Search for the cell housing the specified text and yield its [x, y] center coordinate. 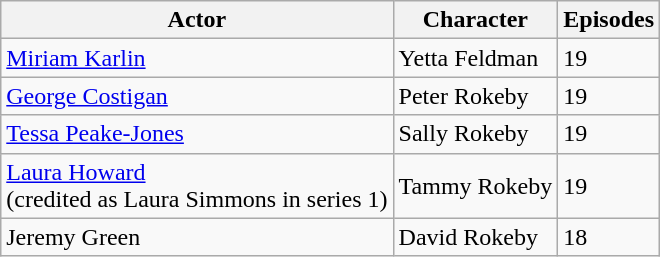
Yetta Feldman [476, 58]
David Rokeby [476, 237]
George Costigan [197, 96]
Sally Rokeby [476, 134]
Laura Howard(credited as Laura Simmons in series 1) [197, 186]
Tammy Rokeby [476, 186]
Actor [197, 20]
Episodes [609, 20]
Jeremy Green [197, 237]
Tessa Peake-Jones [197, 134]
18 [609, 237]
Miriam Karlin [197, 58]
Peter Rokeby [476, 96]
Character [476, 20]
